Provide the (x, y) coordinate of the cell's center where the given text is located.  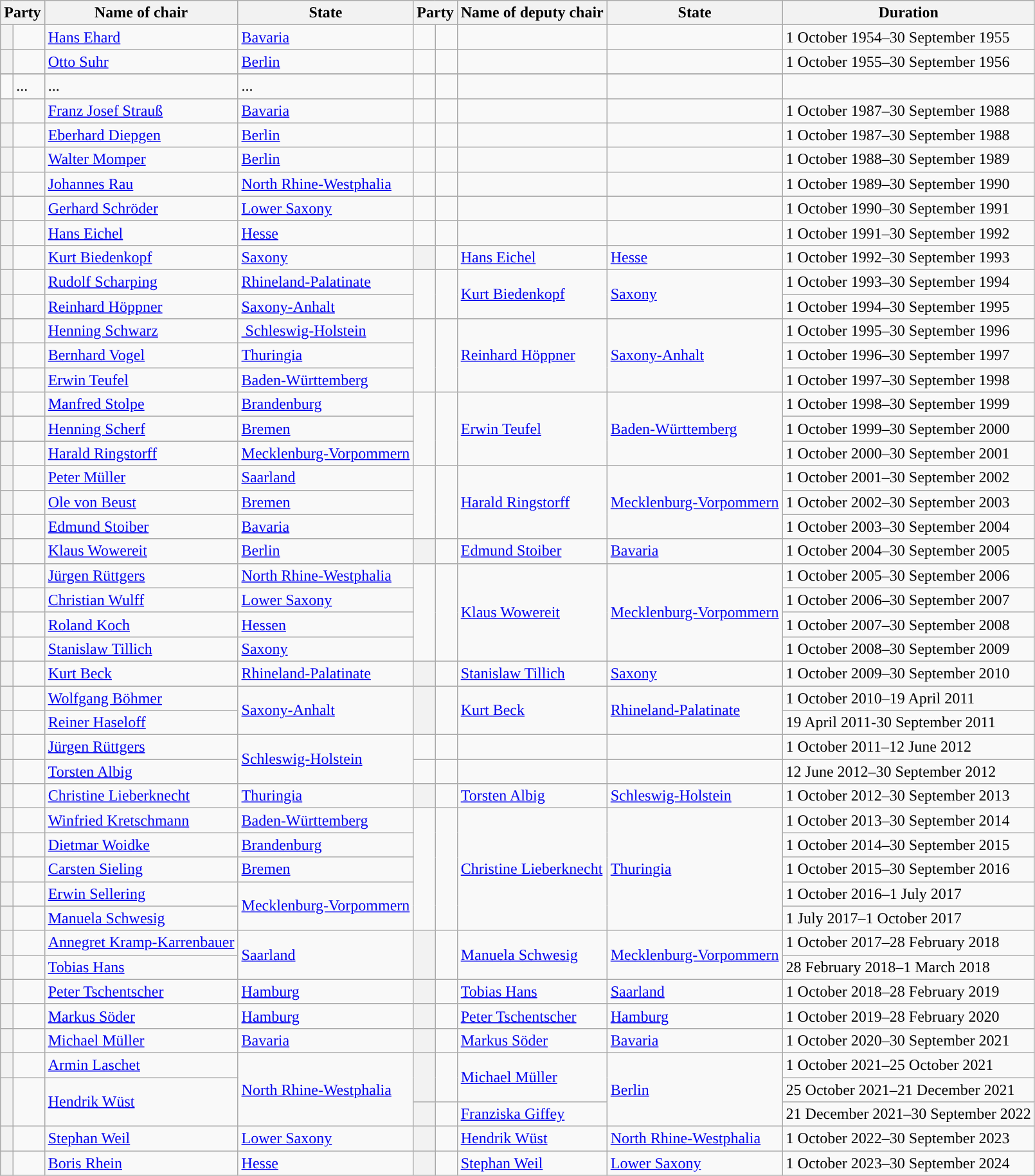
Walter Momper (141, 159)
1 October 2009–30 September 2010 (908, 673)
1 October 1999–30 September 2000 (908, 429)
28 February 2018–1 March 2018 (908, 967)
1 October 2004–30 September 2005 (908, 551)
Erwin Sellering (141, 894)
Franz Josef Strauß (141, 111)
1 October 2019–28 February 2020 (908, 1016)
1 October 2013–30 September 2014 (908, 820)
Armin Laschet (141, 1065)
Johannes Rau (141, 184)
Roland Koch (141, 624)
Hessen (325, 624)
1 October 1995–30 September 1996 (908, 331)
1 October 1996–30 September 1997 (908, 356)
1 October 2006–30 September 2007 (908, 600)
Manfred Stolpe (141, 404)
21 December 2021–30 September 2022 (908, 1114)
Dietmar Woidke (141, 845)
1 October 1990–30 September 1991 (908, 208)
1 October 2017–28 February 2018 (908, 943)
1 October 2012–30 September 2013 (908, 796)
Franziska Giffey (532, 1114)
Rudolf Scharping (141, 282)
1 October 1994–30 September 1995 (908, 307)
Bernhard Vogel (141, 356)
1 October 1955–30 September 1956 (908, 62)
1 October 1954–30 September 1955 (908, 37)
Gerhard Schröder (141, 208)
1 October 2000–30 September 2001 (908, 453)
Ole von Beust (141, 502)
1 October 2002–30 September 2003 (908, 502)
1 October 2018–28 February 2019 (908, 991)
1 October 2023–30 September 2024 (908, 1163)
1 October 2021–25 October 2021 (908, 1065)
1 July 2017–1 October 2017 (908, 918)
Otto Suhr (141, 62)
Henning Scherf (141, 429)
25 October 2021–21 December 2021 (908, 1090)
1 October 2011–12 June 2012 (908, 747)
Boris Rhein (141, 1163)
Name of chair (141, 13)
Duration (908, 13)
19 April 2011-30 September 2011 (908, 723)
1 October 2007–30 September 2008 (908, 624)
1 October 2020–30 September 2021 (908, 1040)
Christian Wulff (141, 600)
1 October 2010–19 April 2011 (908, 698)
1 October 1992–30 September 1993 (908, 257)
1 October 1997–30 September 1998 (908, 380)
1 October 2005–30 September 2006 (908, 575)
Eberhard Diepgen (141, 135)
1 October 2008–30 September 2009 (908, 649)
1 October 1989–30 September 1990 (908, 184)
Annegret Kramp-Karrenbauer (141, 943)
Wolfgang Böhmer (141, 698)
1 October 1988–30 September 1989 (908, 159)
Name of deputy chair (532, 13)
1 October 1991–30 September 1992 (908, 233)
Carsten Sieling (141, 869)
12 June 2012–30 September 2012 (908, 772)
1 October 2003–30 September 2004 (908, 527)
1 October 2022–30 September 2023 (908, 1139)
1 October 2015–30 September 2016 (908, 869)
Hans Ehard (141, 37)
1 October 1993–30 September 1994 (908, 282)
Winfried Kretschmann (141, 820)
1 October 2016–1 July 2017 (908, 894)
1 October 2001–30 September 2002 (908, 478)
Henning Schwarz (141, 331)
Peter Müller (141, 478)
Reiner Haseloff (141, 723)
1 October 1998–30 September 1999 (908, 404)
1 October 2014–30 September 2015 (908, 845)
